Extract the (X, Y) coordinate from the center of the cell holding the provided text.  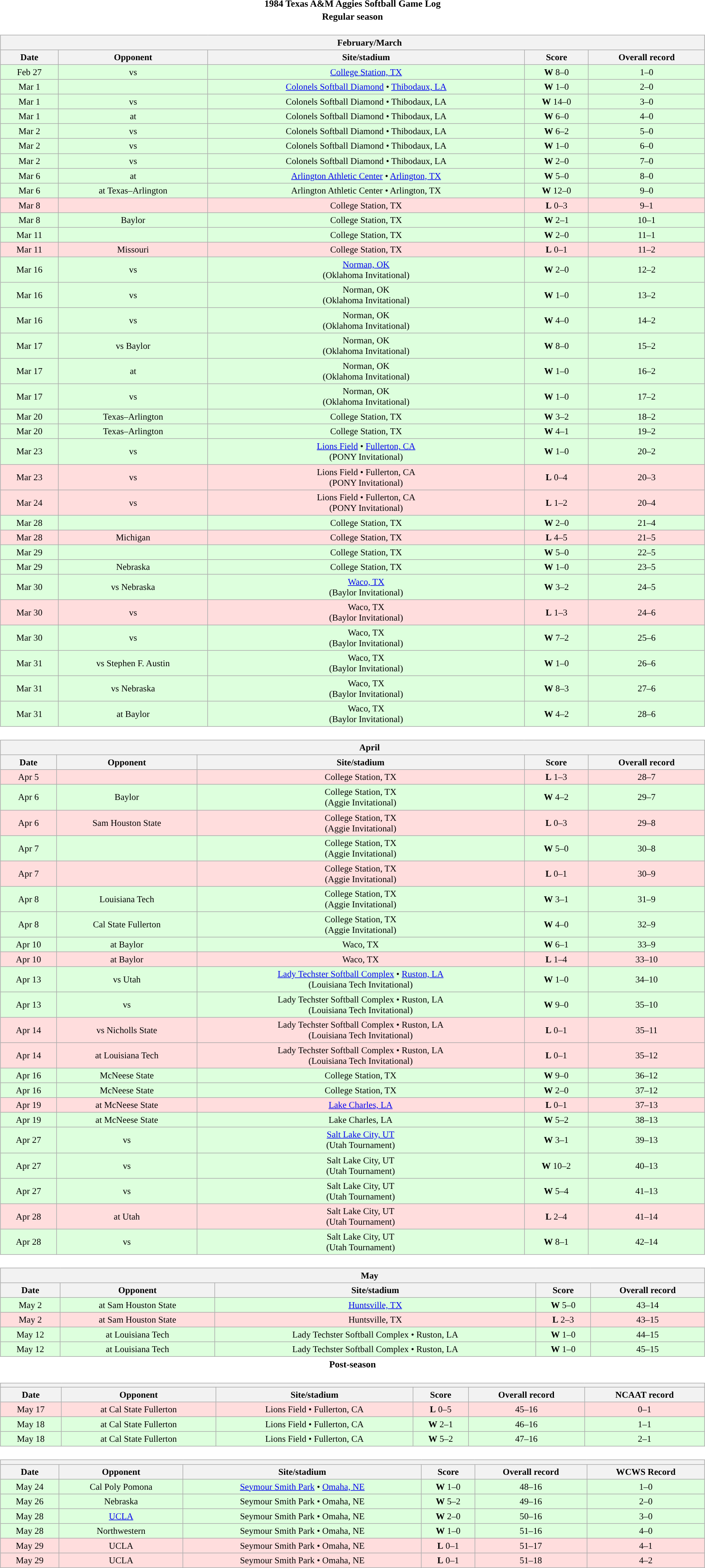
35–11 (646, 1030)
Cal Poly Pomona (121, 1487)
2–1 (645, 1439)
19–2 (647, 431)
36–12 (646, 1076)
vs Utah (127, 979)
14–2 (647, 320)
Sam Houston State (127, 823)
31–9 (646, 899)
43–15 (648, 1320)
L 2–4 (556, 1216)
W 5–4 (556, 1191)
45–16 (526, 1410)
8–0 (647, 176)
W 6–1 (556, 944)
at Texas–Arlington (133, 190)
L 0–4 (556, 477)
6–0 (647, 146)
39–13 (646, 1140)
24–6 (647, 613)
17–2 (647, 396)
May 17 (31, 1410)
1–1 (645, 1424)
51–16 (531, 1531)
35–12 (646, 1056)
Apr 5 (28, 777)
13–2 (647, 295)
49–16 (531, 1501)
L 4–5 (556, 537)
W 8–1 (556, 1242)
Feb 27 (30, 72)
48–16 (531, 1487)
23–5 (647, 567)
12–2 (647, 270)
26–6 (647, 663)
9–1 (647, 205)
L 2–3 (563, 1320)
25–6 (647, 638)
16–2 (647, 371)
4–2 (646, 1561)
Cal State Fullerton (127, 924)
W 12–0 (556, 190)
W 7–2 (556, 638)
15–2 (647, 346)
4–1 (646, 1546)
vs Baylor (133, 346)
W 8–3 (556, 688)
9–0 (647, 190)
33–10 (646, 959)
20–3 (647, 477)
W 6–2 (556, 131)
27–6 (647, 688)
51–18 (531, 1561)
45–15 (648, 1349)
L 0–5 (441, 1410)
Louisiana Tech (127, 899)
29–7 (646, 798)
May 24 (30, 1487)
37–12 (646, 1091)
38–13 (646, 1120)
20–2 (647, 451)
20–4 (647, 503)
44–15 (648, 1334)
W 10–2 (556, 1166)
L 1–4 (556, 959)
28–7 (646, 777)
Mar 24 (30, 503)
28–6 (647, 714)
35–10 (646, 1004)
February/March (352, 42)
41–14 (646, 1216)
W 14–0 (556, 102)
WCWS Record (646, 1472)
vs Nicholls State (127, 1030)
Missouri (133, 250)
24–5 (647, 587)
7–0 (647, 161)
50–16 (531, 1516)
18–2 (647, 417)
L 1–2 (556, 503)
42–14 (646, 1242)
30–8 (646, 848)
May 26 (30, 1501)
43–14 (648, 1305)
Northwestern (121, 1531)
29–8 (646, 823)
30–9 (646, 874)
46–16 (526, 1424)
W 6–0 (556, 116)
32–9 (646, 924)
33–9 (646, 944)
11–2 (647, 250)
37–13 (646, 1105)
47–16 (526, 1439)
51–17 (531, 1546)
5–0 (647, 131)
vs Stephen F. Austin (133, 663)
11–1 (647, 235)
40–13 (646, 1166)
NCAAT record (645, 1395)
22–5 (647, 552)
21–5 (647, 537)
Michigan (133, 537)
41–13 (646, 1191)
0–1 (645, 1410)
May (352, 1275)
April (352, 748)
34–10 (646, 979)
21–4 (647, 523)
at Utah (127, 1216)
W 4–1 (556, 431)
10–1 (647, 220)
